Return the (X, Y) coordinate for the center point of the cell that contains the specified text.  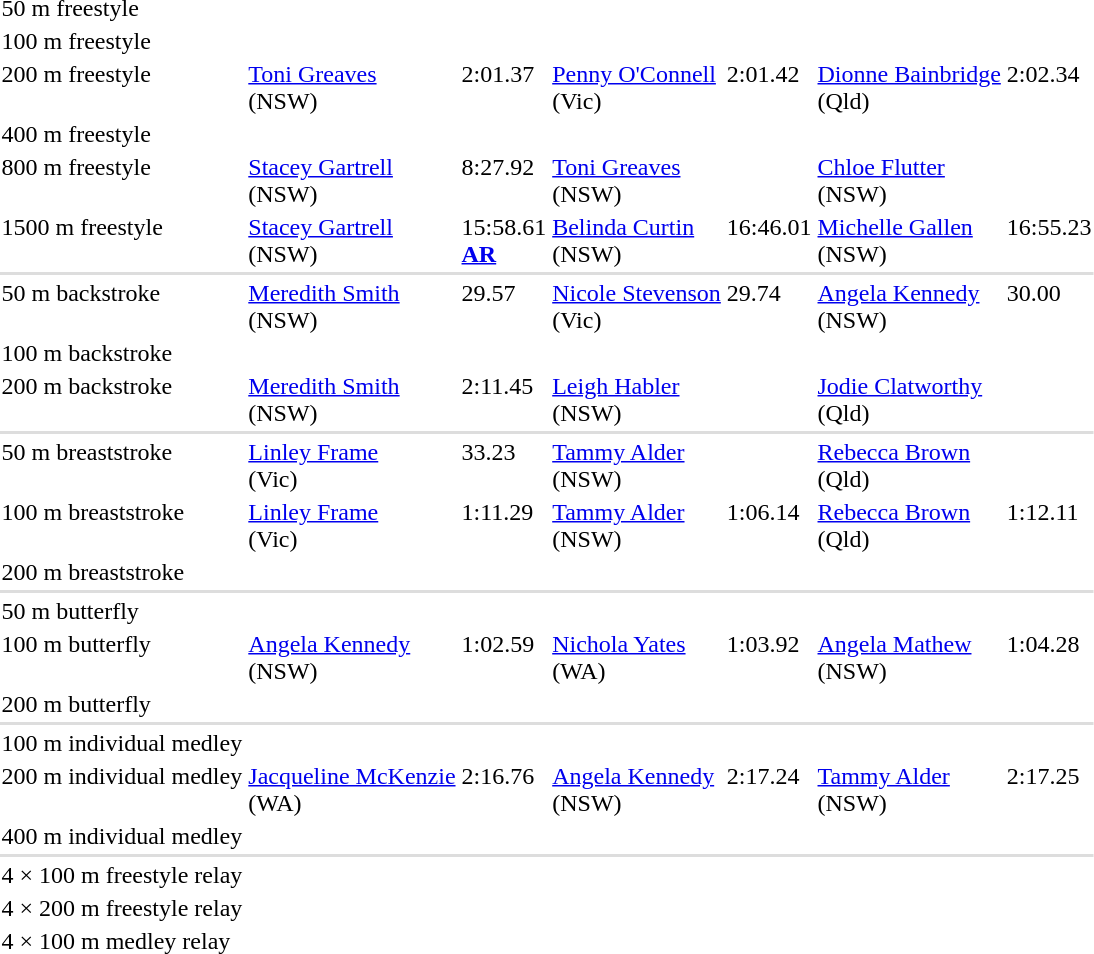
Penny O'Connell (Vic) (637, 88)
1:11.29 (504, 526)
4 × 100 m freestyle relay (122, 875)
1:03.92 (769, 658)
50 m breaststroke (122, 466)
200 m butterfly (122, 704)
100 m backstroke (122, 353)
2:11.45 (504, 400)
1:04.28 (1049, 658)
1:12.11 (1049, 526)
2:02.34 (1049, 88)
Angela Mathew (NSW) (909, 658)
50 m butterfly (122, 611)
2:01.42 (769, 88)
Chloe Flutter (NSW) (909, 180)
4 × 200 m freestyle relay (122, 908)
1500 m freestyle (122, 240)
16:55.23 (1049, 240)
200 m backstroke (122, 400)
200 m freestyle (122, 88)
29.57 (504, 306)
400 m individual medley (122, 836)
Dionne Bainbridge (Qld) (909, 88)
30.00 (1049, 306)
16:46.01 (769, 240)
1:06.14 (769, 526)
400 m freestyle (122, 134)
15:58.61AR (504, 240)
Jodie Clatworthy (Qld) (909, 400)
2:16.76 (504, 790)
Michelle Gallen (NSW) (909, 240)
200 m individual medley (122, 790)
29.74 (769, 306)
2:01.37 (504, 88)
8:27.92 (504, 180)
Nicole Stevenson (Vic) (637, 306)
1:02.59 (504, 658)
33.23 (504, 466)
100 m freestyle (122, 41)
100 m butterfly (122, 658)
2:17.24 (769, 790)
Nichola Yates (WA) (637, 658)
800 m freestyle (122, 180)
Leigh Habler (NSW) (637, 400)
50 m backstroke (122, 306)
Belinda Curtin (NSW) (637, 240)
200 m breaststroke (122, 572)
100 m individual medley (122, 743)
100 m breaststroke (122, 526)
Jacqueline McKenzie (WA) (352, 790)
2:17.25 (1049, 790)
